Extract the [X, Y] coordinate from the center of the cell holding the provided text.  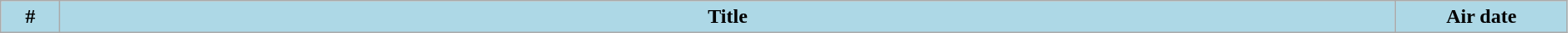
# [30, 17]
Air date [1481, 17]
Title [728, 17]
